Find where the given text appears and provide that cell's center as [x, y] coordinate. 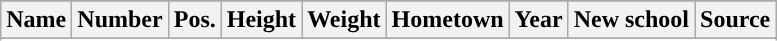
Year [538, 20]
New school [631, 20]
Pos. [194, 20]
Height [261, 20]
Source [736, 20]
Hometown [448, 20]
Name [36, 20]
Weight [344, 20]
Number [120, 20]
